Output the (X, Y) coordinate of the center of the cell containing the given text.  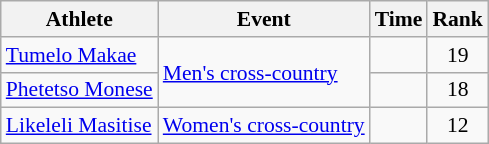
Likeleli Masitise (80, 126)
Event (264, 19)
Men's cross-country (264, 72)
Rank (458, 19)
Athlete (80, 19)
Phetetso Monese (80, 90)
19 (458, 55)
Women's cross-country (264, 126)
18 (458, 90)
12 (458, 126)
Time (399, 19)
Tumelo Makae (80, 55)
